Find where the given text appears and provide that cell's center as (x, y) coordinate. 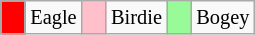
Eagle (53, 17)
Bogey (222, 17)
Birdie (136, 17)
